Scan for the cell matching the given text and deliver its (x, y) coordinate at center. 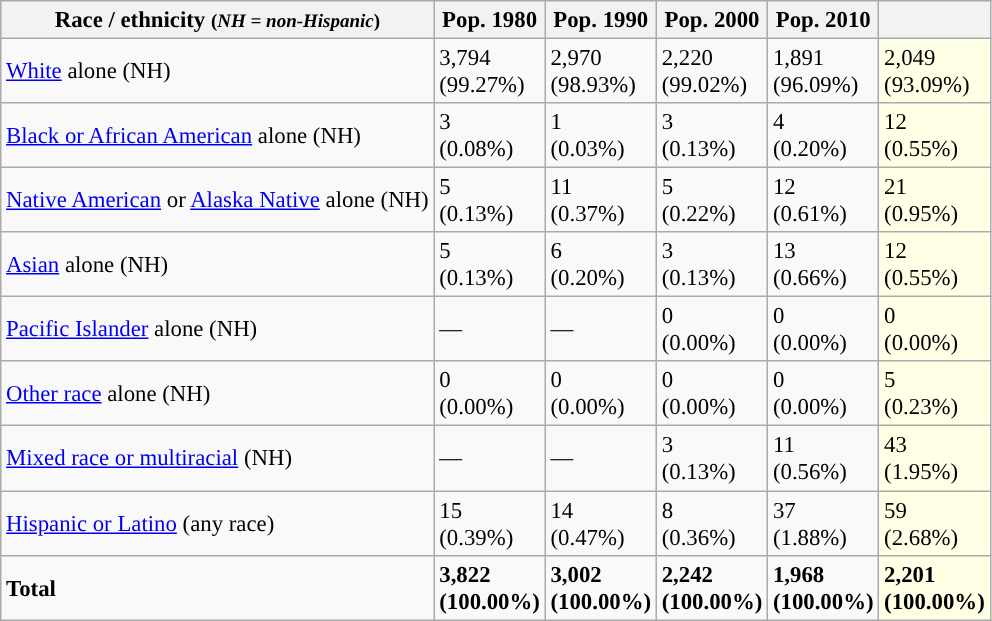
2,201(100.00%) (934, 588)
Pacific Islander alone (NH) (218, 330)
8(0.36%) (712, 524)
59(2.68%) (934, 524)
Pop. 1990 (600, 20)
Asian alone (NH) (218, 264)
37(1.88%) (824, 524)
2,242(100.00%) (712, 588)
Pop. 1980 (490, 20)
11(0.56%) (824, 458)
1(0.03%) (600, 136)
1,891(96.09%) (824, 72)
21(0.95%) (934, 200)
Total (218, 588)
5(0.23%) (934, 394)
1,968(100.00%) (824, 588)
2,049(93.09%) (934, 72)
3(0.08%) (490, 136)
3,822(100.00%) (490, 588)
4(0.20%) (824, 136)
White alone (NH) (218, 72)
2,970(98.93%) (600, 72)
Pop. 2010 (824, 20)
6(0.20%) (600, 264)
Native American or Alaska Native alone (NH) (218, 200)
2,220(99.02%) (712, 72)
43(1.95%) (934, 458)
13(0.66%) (824, 264)
5(0.22%) (712, 200)
14(0.47%) (600, 524)
12(0.61%) (824, 200)
Hispanic or Latino (any race) (218, 524)
3,002(100.00%) (600, 588)
15(0.39%) (490, 524)
Pop. 2000 (712, 20)
Other race alone (NH) (218, 394)
3,794(99.27%) (490, 72)
Black or African American alone (NH) (218, 136)
Race / ethnicity (NH = non-Hispanic) (218, 20)
Mixed race or multiracial (NH) (218, 458)
11(0.37%) (600, 200)
